Return (X, Y) of the center of cell containing provided text 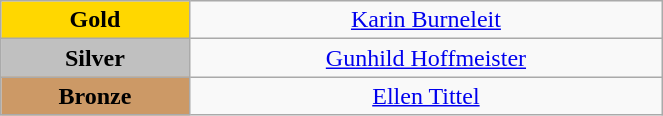
Gunhild Hoffmeister (426, 58)
Bronze (95, 96)
Gold (95, 20)
Karin Burneleit (426, 20)
Ellen Tittel (426, 96)
Silver (95, 58)
